Return the [X, Y] coordinate for the center point of the cell that contains the specified text.  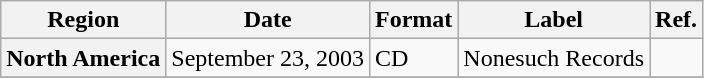
North America [84, 58]
Nonesuch Records [554, 58]
Ref. [676, 20]
Date [268, 20]
Label [554, 20]
September 23, 2003 [268, 58]
CD [413, 58]
Format [413, 20]
Region [84, 20]
